Find where the given text appears and provide that cell's center as (X, Y) coordinate. 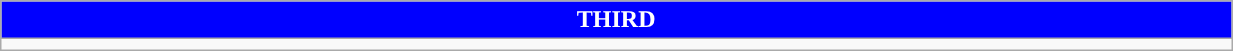
THIRD (616, 20)
